Determine the (x, y) coordinate at the center of the cell enclosing the given text.  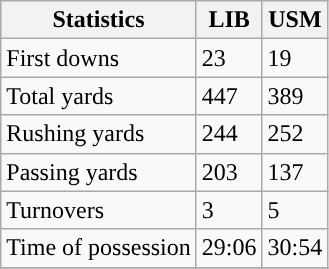
USM (295, 20)
First downs (99, 58)
447 (229, 96)
203 (229, 172)
Statistics (99, 20)
3 (229, 210)
Total yards (99, 96)
Passing yards (99, 172)
252 (295, 134)
29:06 (229, 248)
30:54 (295, 248)
244 (229, 134)
389 (295, 96)
LIB (229, 20)
19 (295, 58)
23 (229, 58)
5 (295, 210)
Turnovers (99, 210)
137 (295, 172)
Rushing yards (99, 134)
Time of possession (99, 248)
